For the text-containing cell, return its midpoint in [x, y] coordinate format. 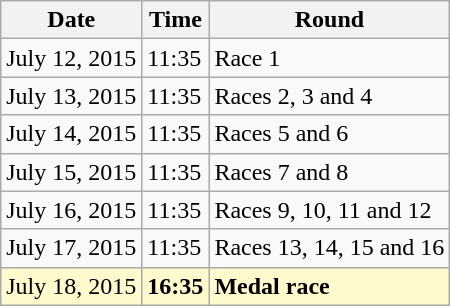
Races 13, 14, 15 and 16 [330, 248]
July 13, 2015 [72, 96]
July 12, 2015 [72, 58]
July 14, 2015 [72, 134]
16:35 [176, 286]
Races 2, 3 and 4 [330, 96]
Race 1 [330, 58]
Time [176, 20]
Races 5 and 6 [330, 134]
Races 9, 10, 11 and 12 [330, 210]
July 16, 2015 [72, 210]
Round [330, 20]
Date [72, 20]
Races 7 and 8 [330, 172]
Medal race [330, 286]
July 18, 2015 [72, 286]
July 17, 2015 [72, 248]
July 15, 2015 [72, 172]
